For the text-containing cell, return its midpoint in [X, Y] coordinate format. 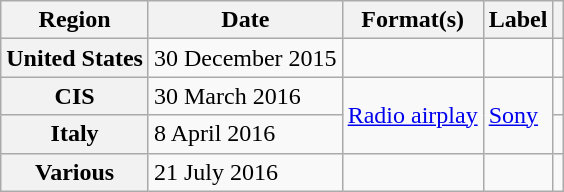
Radio airplay [412, 115]
Date [245, 20]
Sony [518, 115]
Various [75, 172]
30 March 2016 [245, 96]
CIS [75, 96]
30 December 2015 [245, 58]
Label [518, 20]
21 July 2016 [245, 172]
Italy [75, 134]
United States [75, 58]
Format(s) [412, 20]
8 April 2016 [245, 134]
Region [75, 20]
